Capture the cell that displays the provided text and extract its [x, y] central coordinate. 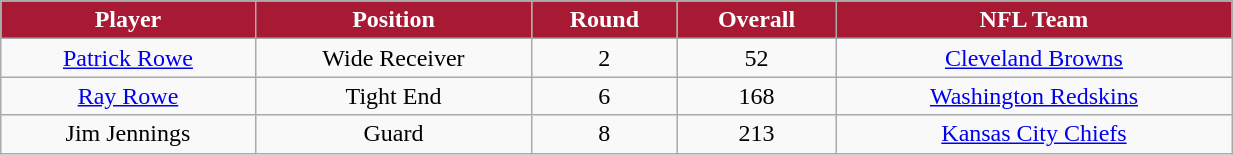
8 [604, 134]
Cleveland Browns [1034, 58]
Kansas City Chiefs [1034, 134]
Patrick Rowe [128, 58]
NFL Team [1034, 20]
Ray Rowe [128, 96]
6 [604, 96]
Round [604, 20]
Wide Receiver [394, 58]
Player [128, 20]
Jim Jennings [128, 134]
Overall [756, 20]
52 [756, 58]
168 [756, 96]
Guard [394, 134]
2 [604, 58]
Washington Redskins [1034, 96]
Tight End [394, 96]
Position [394, 20]
213 [756, 134]
